Detect which cell encompasses the target text, then output its (x, y) center coordinate. 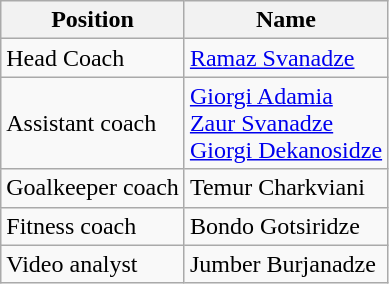
Assistant coach (93, 123)
Head Coach (93, 58)
Ramaz Svanadze (286, 58)
Name (286, 20)
Jumber Burjanadze (286, 264)
Temur Charkviani (286, 188)
Fitness coach (93, 226)
Bondo Gotsiridze (286, 226)
Video analyst (93, 264)
Goalkeeper coach (93, 188)
Giorgi Adamia Zaur Svanadze Giorgi Dekanosidze (286, 123)
Position (93, 20)
